Pinpoint the cell where the given text exists, returning its (x, y) midpoint coordinate. 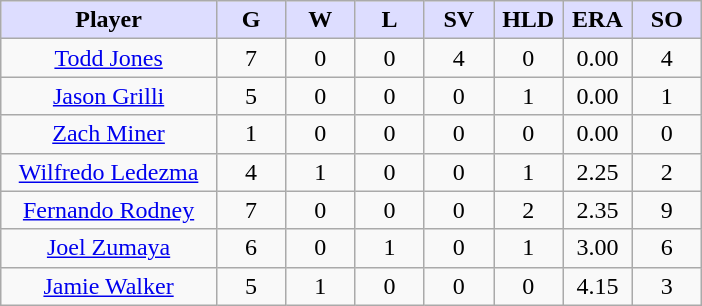
W (320, 20)
SV (458, 20)
4.15 (598, 286)
3.00 (598, 248)
SO (666, 20)
Wilfredo Ledezma (109, 172)
Joel Zumaya (109, 248)
Fernando Rodney (109, 210)
G (250, 20)
L (390, 20)
HLD (528, 20)
Zach Miner (109, 134)
3 (666, 286)
9 (666, 210)
Player (109, 20)
ERA (598, 20)
Jason Grilli (109, 96)
Jamie Walker (109, 286)
2.35 (598, 210)
Todd Jones (109, 58)
2.25 (598, 172)
